Detect which cell encompasses the target text, then output its [X, Y] center coordinate. 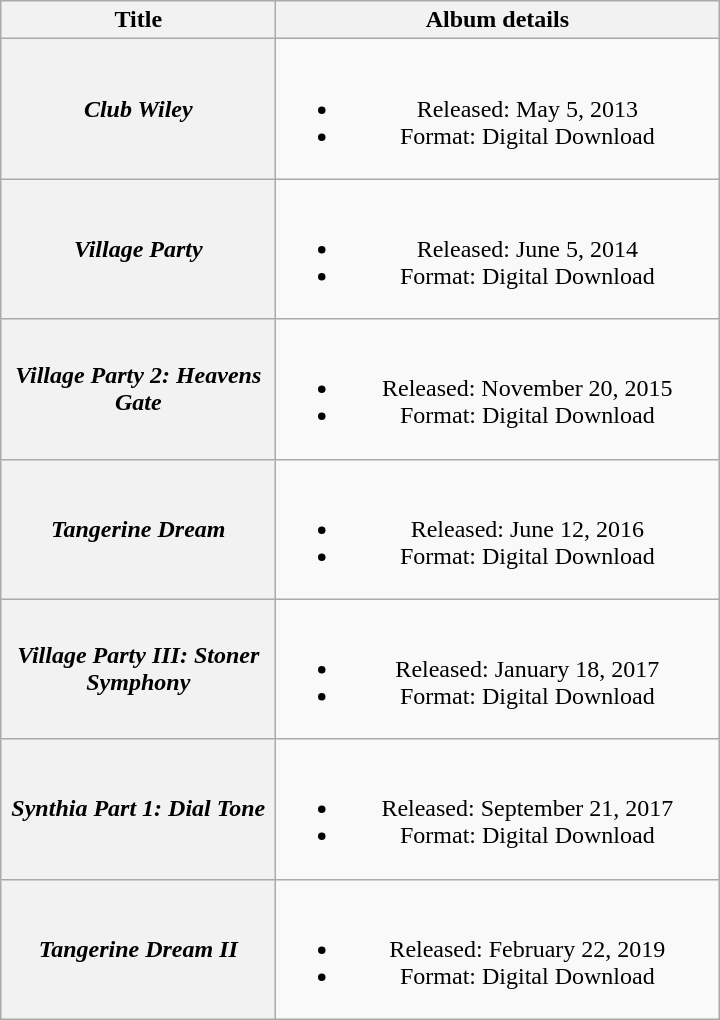
Released: January 18, 2017Format: Digital Download [498, 669]
Village Party [138, 249]
Released: February 22, 2019Format: Digital Download [498, 949]
Tangerine Dream [138, 529]
Released: June 12, 2016Format: Digital Download [498, 529]
Released: June 5, 2014Format: Digital Download [498, 249]
Title [138, 20]
Club Wiley [138, 109]
Released: May 5, 2013Format: Digital Download [498, 109]
Synthia Part 1: Dial Tone [138, 809]
Village Party 2: Heavens Gate [138, 389]
Tangerine Dream II [138, 949]
Released: November 20, 2015Format: Digital Download [498, 389]
Album details [498, 20]
Released: September 21, 2017Format: Digital Download [498, 809]
Village Party III: Stoner Symphony [138, 669]
